Identify which cell holds the provided text, then report its (x, y) central coordinate. 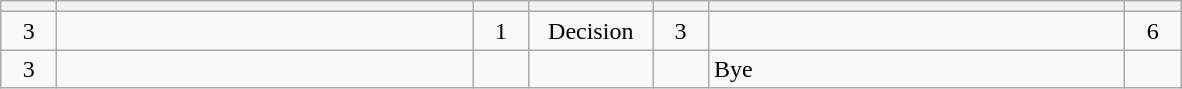
1 (501, 31)
Bye (917, 69)
Decision (591, 31)
6 (1153, 31)
